Output the (x, y) coordinate of the center of the cell containing the given text.  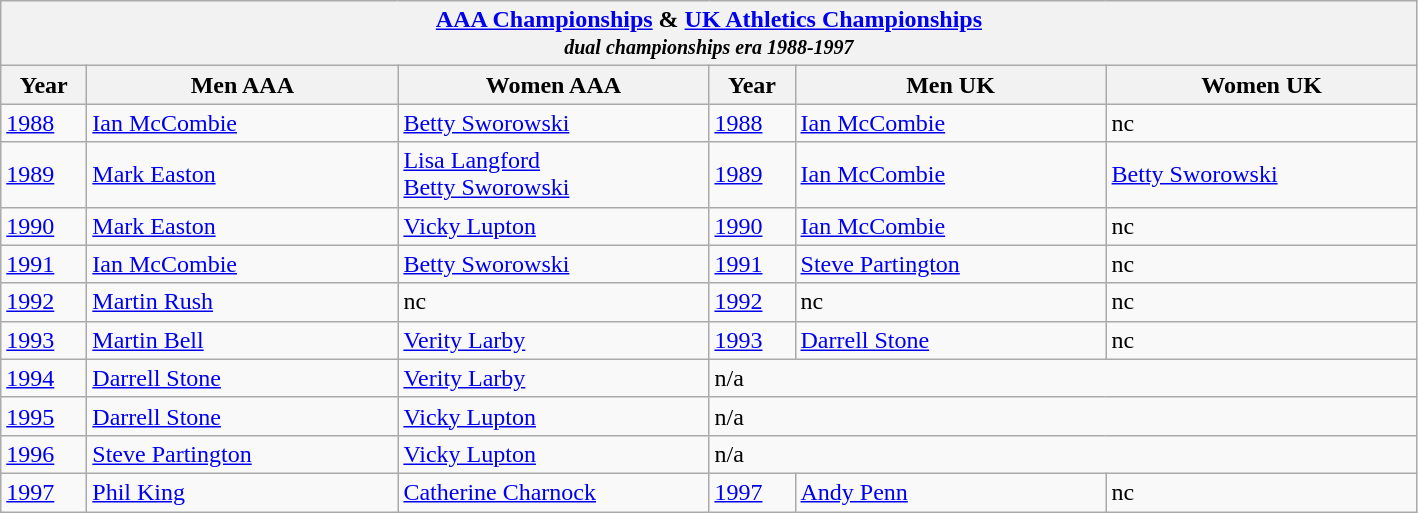
AAA Championships & UK Athletics Championshipsdual championships era 1988-1997 (709, 34)
Andy Penn (950, 492)
Men UK (950, 85)
1995 (44, 416)
Lisa LangfordBetty Sworowski (554, 174)
Men AAA (242, 85)
Phil King (242, 492)
Women UK (1262, 85)
Martin Rush (242, 302)
Catherine Charnock (554, 492)
Martin Bell (242, 340)
Women AAA (554, 85)
1996 (44, 454)
1994 (44, 378)
